For the text-containing cell, return its midpoint in [x, y] coordinate format. 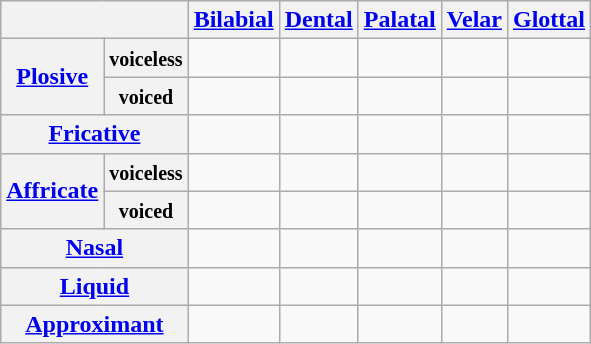
Bilabial [234, 20]
Liquid [94, 286]
Dental [318, 20]
Approximant [94, 324]
Palatal [400, 20]
Plosive [52, 77]
Glottal [548, 20]
Fricative [94, 134]
Nasal [94, 248]
Velar [474, 20]
Affricate [52, 191]
